Output the (x, y) coordinate of the center of the cell containing the given text.  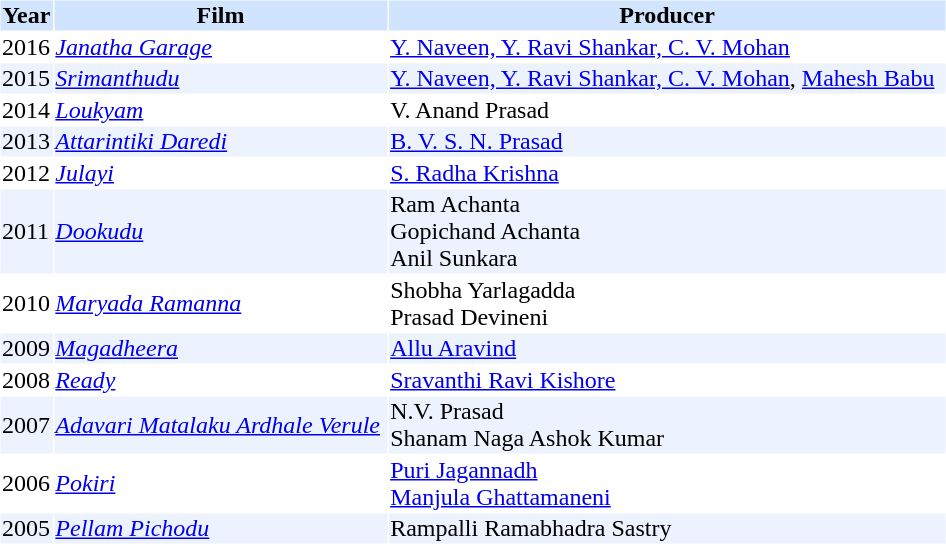
Loukyam (220, 110)
Ram AchantaGopichand AchantaAnil Sunkara (668, 232)
Dookudu (220, 232)
Julayi (220, 173)
B. V. S. N. Prasad (668, 141)
S. Radha Krishna (668, 173)
Y. Naveen, Y. Ravi Shankar, C. V. Mohan (668, 47)
Pellam Pichodu (220, 529)
Magadheera (220, 349)
Pokiri (220, 484)
2009 (26, 349)
2008 (26, 380)
2006 (26, 484)
Attarintiki Daredi (220, 141)
Rampalli Ramabhadra Sastry (668, 529)
Ready (220, 380)
2016 (26, 47)
2010 (26, 304)
2005 (26, 529)
V. Anand Prasad (668, 110)
Producer (668, 15)
2013 (26, 141)
2014 (26, 110)
Sravanthi Ravi Kishore (668, 380)
Maryada Ramanna (220, 304)
Adavari Matalaku Ardhale Verule (220, 424)
Year (26, 15)
Janatha Garage (220, 47)
2011 (26, 232)
2012 (26, 173)
Y. Naveen, Y. Ravi Shankar, C. V. Mohan, Mahesh Babu (668, 79)
Srimanthudu (220, 79)
Allu Aravind (668, 349)
Puri JagannadhManjula Ghattamaneni (668, 484)
2007 (26, 424)
Shobha Yarlagadda Prasad Devineni (668, 304)
2015 (26, 79)
N.V. PrasadShanam Naga Ashok Kumar (668, 424)
Film (220, 15)
